Determine the [X, Y] coordinate at the center of the cell enclosing the given text.  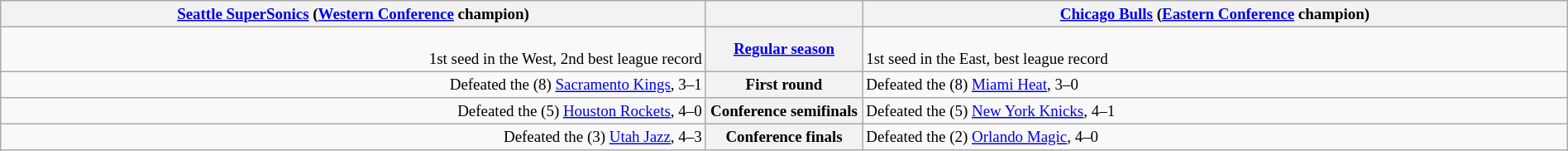
First round [784, 85]
Defeated the (5) New York Knicks, 4–1 [1216, 111]
Defeated the (3) Utah Jazz, 4–3 [354, 137]
1st seed in the East, best league record [1216, 49]
Defeated the (8) Miami Heat, 3–0 [1216, 85]
Defeated the (5) Houston Rockets, 4–0 [354, 111]
Seattle SuperSonics (Western Conference champion) [354, 13]
Defeated the (8) Sacramento Kings, 3–1 [354, 85]
Defeated the (2) Orlando Magic, 4–0 [1216, 137]
1st seed in the West, 2nd best league record [354, 49]
Regular season [784, 49]
Conference semifinals [784, 111]
Chicago Bulls (Eastern Conference champion) [1216, 13]
Conference finals [784, 137]
